Identify which cell holds the provided text, then report its (x, y) central coordinate. 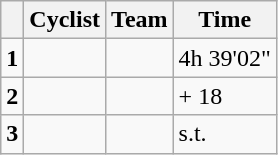
Cyclist (65, 20)
s.t. (224, 134)
1 (12, 58)
Time (224, 20)
4h 39'02" (224, 58)
3 (12, 134)
+ 18 (224, 96)
Team (140, 20)
2 (12, 96)
